Find where the given text appears and provide that cell's center as (x, y) coordinate. 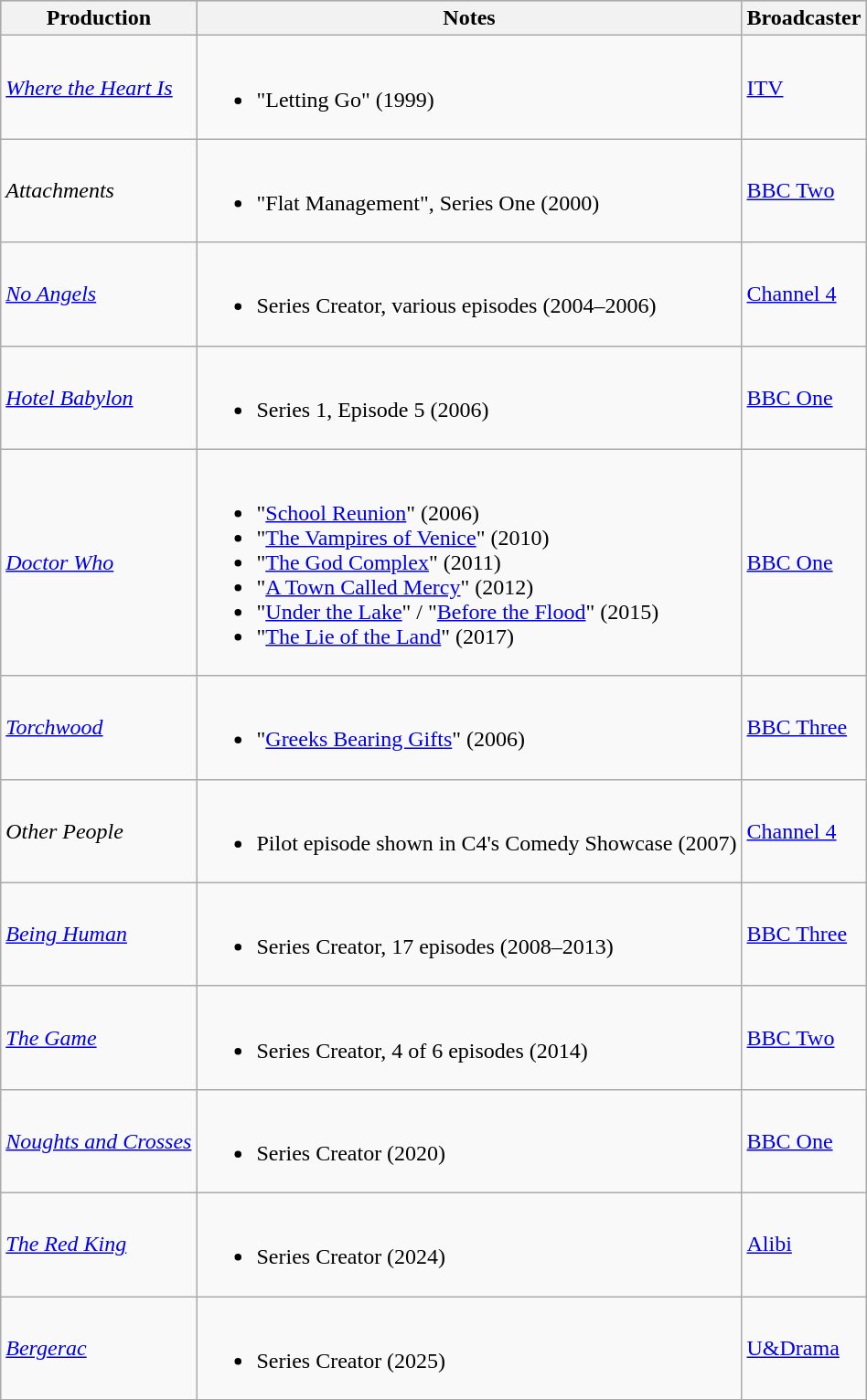
"Flat Management", Series One (2000) (469, 190)
Series Creator (2020) (469, 1141)
Series Creator, 17 episodes (2008–2013) (469, 935)
Other People (99, 830)
"Letting Go" (1999) (469, 88)
Pilot episode shown in C4's Comedy Showcase (2007) (469, 830)
Hotel Babylon (99, 397)
Noughts and Crosses (99, 1141)
The Red King (99, 1244)
No Angels (99, 294)
Notes (469, 18)
ITV (804, 88)
Torchwood (99, 728)
Series Creator, various episodes (2004–2006) (469, 294)
Series Creator (2025) (469, 1348)
Bergerac (99, 1348)
U&Drama (804, 1348)
Series 1, Episode 5 (2006) (469, 397)
Attachments (99, 190)
Series Creator (2024) (469, 1244)
Doctor Who (99, 562)
Production (99, 18)
The Game (99, 1037)
Alibi (804, 1244)
Broadcaster (804, 18)
Being Human (99, 935)
Where the Heart Is (99, 88)
Series Creator, 4 of 6 episodes (2014) (469, 1037)
"Greeks Bearing Gifts" (2006) (469, 728)
